Output the [x, y] coordinate of the center of the cell containing the given text.  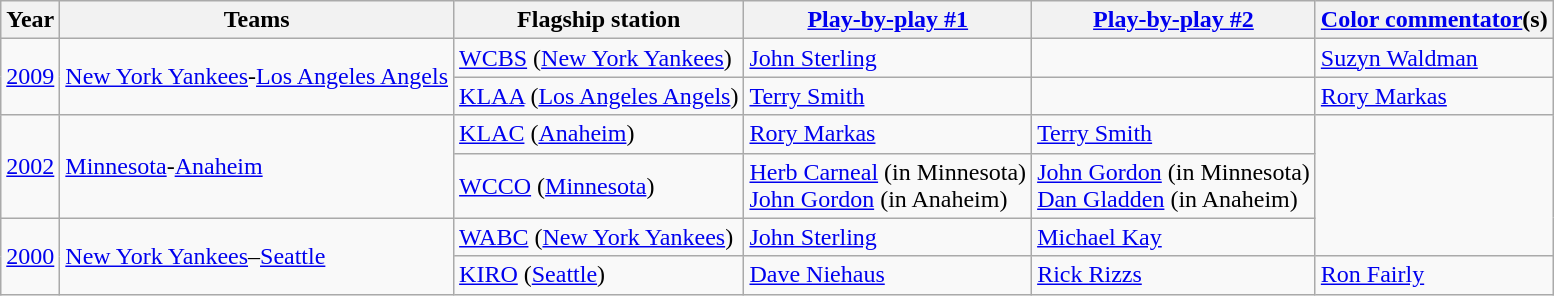
New York Yankees-Los Angeles Angels [257, 77]
Minnesota-Anaheim [257, 166]
Suzyn Waldman [1434, 58]
Flagship station [599, 20]
Dave Niehaus [888, 275]
Herb Carneal (in Minnesota)John Gordon (in Anaheim) [888, 186]
Color commentator(s) [1434, 20]
Play-by-play #2 [1174, 20]
KLAA (Los Angeles Angels) [599, 96]
New York Yankees–Seattle [257, 256]
Rick Rizzs [1174, 275]
2000 [30, 256]
WCBS (New York Yankees) [599, 58]
KIRO (Seattle) [599, 275]
2009 [30, 77]
WABC (New York Yankees) [599, 237]
Ron Fairly [1434, 275]
Year [30, 20]
Teams [257, 20]
John Gordon (in Minnesota)Dan Gladden (in Anaheim) [1174, 186]
Michael Kay [1174, 237]
WCCO (Minnesota) [599, 186]
Play-by-play #1 [888, 20]
KLAC (Anaheim) [599, 134]
2002 [30, 166]
